Find where the given text appears and provide that cell's center as (X, Y) coordinate. 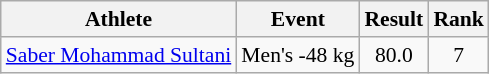
Result (394, 19)
Rank (458, 19)
Event (298, 19)
7 (458, 55)
Saber Mohammad Sultani (119, 55)
Athlete (119, 19)
Men's -48 kg (298, 55)
80.0 (394, 55)
